Scan for the cell matching the given text and deliver its [X, Y] coordinate at center. 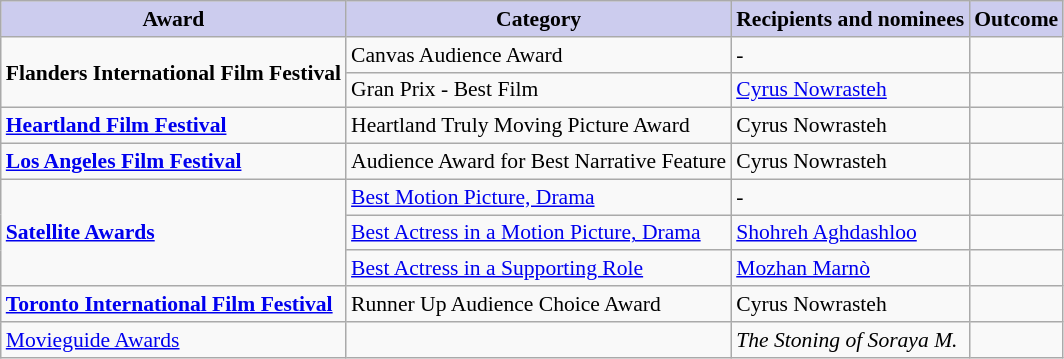
The Stoning of Soraya M. [850, 340]
Satellite Awards [174, 232]
Mozhan Marnò [850, 269]
Award [174, 19]
Canvas Audience Award [538, 55]
Los Angeles Film Festival [174, 162]
Heartland Truly Moving Picture Award [538, 126]
Outcome [1016, 19]
Heartland Film Festival [174, 126]
Recipients and nominees [850, 19]
Best Actress in a Supporting Role [538, 269]
Toronto International Film Festival [174, 304]
Runner Up Audience Choice Award [538, 304]
Gran Prix - Best Film [538, 90]
Best Motion Picture, Drama [538, 197]
Category [538, 19]
Flanders International Film Festival [174, 72]
Shohreh Aghdashloo [850, 233]
Audience Award for Best Narrative Feature [538, 162]
Movieguide Awards [174, 340]
Best Actress in a Motion Picture, Drama [538, 233]
